Pinpoint the cell where the given text exists, returning its (x, y) midpoint coordinate. 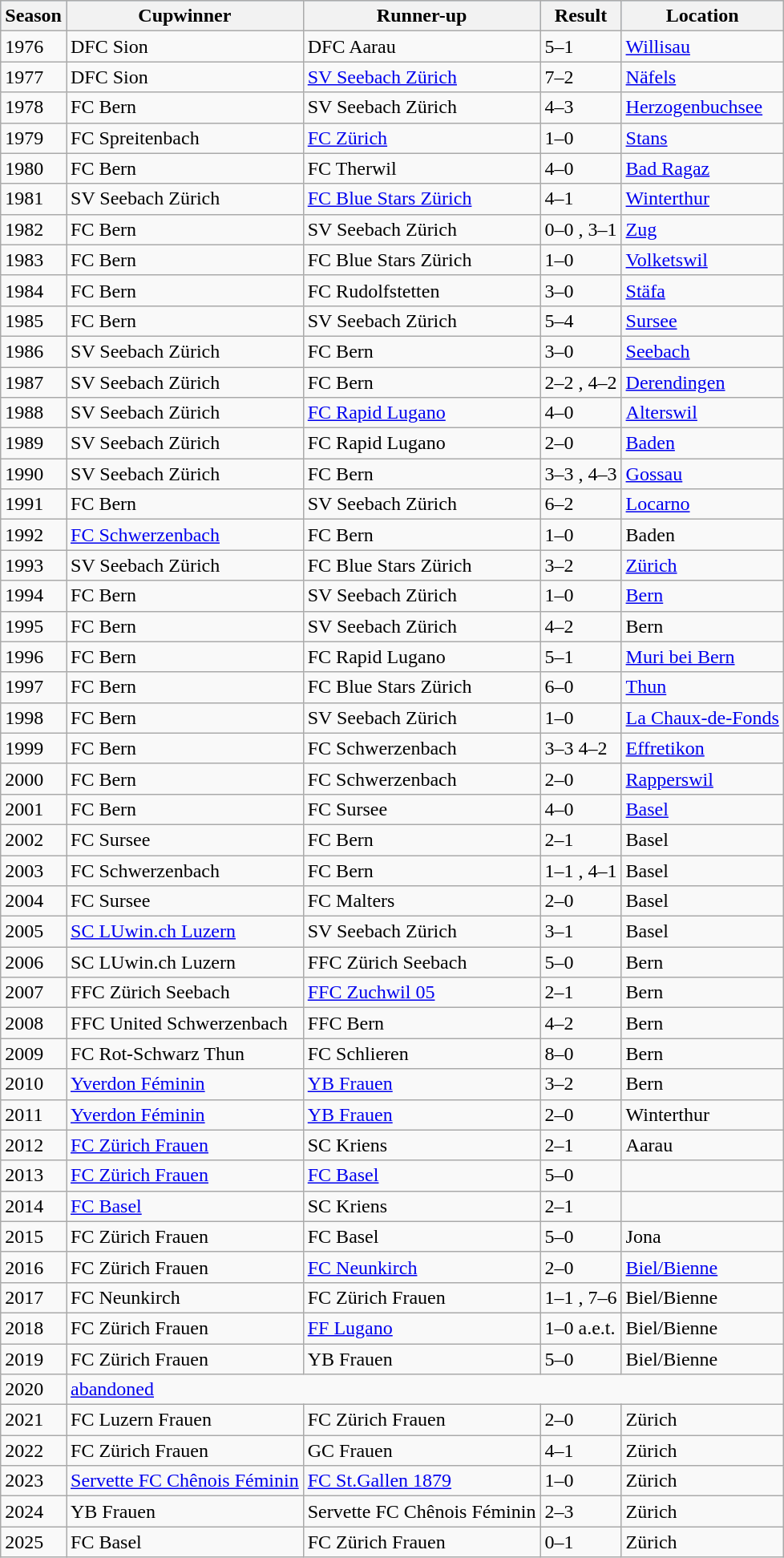
FC Luzern Frauen (184, 1420)
FFC Zuchwil 05 (422, 993)
1993 (34, 565)
FF Lugano (422, 1328)
Season (34, 16)
2024 (34, 1511)
1–1 , 4–1 (580, 870)
1990 (34, 474)
Willisau (702, 47)
2017 (34, 1297)
2012 (34, 1145)
Thun (702, 687)
Derendingen (702, 382)
2007 (34, 993)
4–3 (580, 107)
Rapperswil (702, 779)
FFC United Schwerzenbach (184, 1023)
1998 (34, 718)
1991 (34, 504)
6–0 (580, 687)
2019 (34, 1359)
1–1 , 7–6 (580, 1297)
Seebach (702, 351)
3–3 4–2 (580, 748)
1981 (34, 199)
2025 (34, 1542)
Volketswil (702, 260)
5–4 (580, 321)
FC Spreitenbach (184, 138)
0–1 (580, 1542)
Alterswil (702, 413)
2022 (34, 1451)
FFC Bern (422, 1023)
2018 (34, 1328)
Stans (702, 138)
La Chaux-de-Fonds (702, 718)
2–3 (580, 1511)
2003 (34, 870)
0–0 , 3–1 (580, 229)
2000 (34, 779)
2023 (34, 1481)
7–2 (580, 77)
Cupwinner (184, 16)
abandoned (425, 1390)
2010 (34, 1084)
1992 (34, 535)
2013 (34, 1176)
Näfels (702, 77)
DFC Aarau (422, 47)
2011 (34, 1115)
3–1 (580, 932)
1997 (34, 687)
1984 (34, 290)
Runner-up (422, 16)
2005 (34, 932)
Locarno (702, 504)
2020 (34, 1390)
FC Rot-Schwarz Thun (184, 1054)
1980 (34, 168)
2014 (34, 1206)
1987 (34, 382)
Muri bei Bern (702, 657)
1986 (34, 351)
1979 (34, 138)
3–3 , 4–3 (580, 474)
1995 (34, 626)
1976 (34, 47)
8–0 (580, 1054)
1982 (34, 229)
FC St.Gallen 1879 (422, 1481)
1–0 a.e.t. (580, 1328)
2001 (34, 809)
2002 (34, 840)
2006 (34, 962)
1983 (34, 260)
1996 (34, 657)
1978 (34, 107)
1988 (34, 413)
2004 (34, 901)
Herzogenbuchsee (702, 107)
2015 (34, 1236)
Bad Ragaz (702, 168)
Effretikon (702, 748)
Result (580, 16)
Aarau (702, 1145)
2021 (34, 1420)
Zug (702, 229)
2009 (34, 1054)
2008 (34, 1023)
FC Therwil (422, 168)
2016 (34, 1267)
2–2 , 4–2 (580, 382)
FC Malters (422, 901)
Jona (702, 1236)
GC Frauen (422, 1451)
1989 (34, 443)
Sursee (702, 321)
FC Zürich (422, 138)
6–2 (580, 504)
Location (702, 16)
1994 (34, 596)
1985 (34, 321)
1977 (34, 77)
FC Schlieren (422, 1054)
Stäfa (702, 290)
Gossau (702, 474)
FC Rudolfstetten (422, 290)
1999 (34, 748)
